Identify which cell holds the provided text, then report its (X, Y) central coordinate. 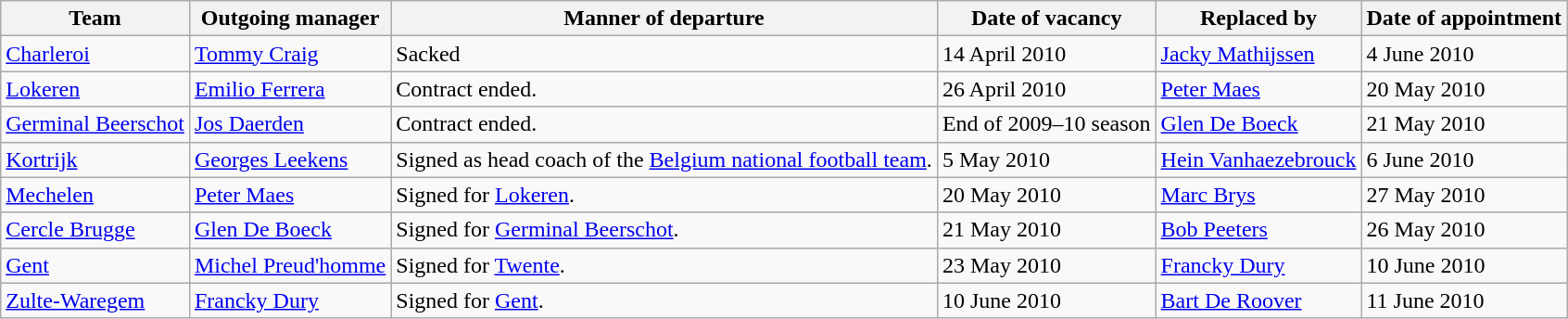
Hein Vanhaezebrouck (1258, 159)
Cercle Brugge (95, 230)
Georges Leekens (289, 159)
Date of vacancy (1046, 19)
Team (95, 19)
14 April 2010 (1046, 54)
Mechelen (95, 195)
Signed for Twente. (664, 265)
Lokeren (95, 89)
Tommy Craig (289, 54)
23 May 2010 (1046, 265)
Signed as head coach of the Belgium national football team. (664, 159)
Jacky Mathijssen (1258, 54)
Emilio Ferrera (289, 89)
11 June 2010 (1464, 300)
Signed for Gent. (664, 300)
5 May 2010 (1046, 159)
Signed for Germinal Beerschot. (664, 230)
Zulte-Waregem (95, 300)
End of 2009–10 season (1046, 124)
Bart De Roover (1258, 300)
26 April 2010 (1046, 89)
Michel Preud'homme (289, 265)
Signed for Lokeren. (664, 195)
26 May 2010 (1464, 230)
Replaced by (1258, 19)
Bob Peeters (1258, 230)
Marc Brys (1258, 195)
27 May 2010 (1464, 195)
4 June 2010 (1464, 54)
Date of appointment (1464, 19)
Germinal Beerschot (95, 124)
Kortrijk (95, 159)
Jos Daerden (289, 124)
Gent (95, 265)
Charleroi (95, 54)
Manner of departure (664, 19)
Outgoing manager (289, 19)
Sacked (664, 54)
6 June 2010 (1464, 159)
